Pinpoint the cell where the given text exists, returning its (x, y) midpoint coordinate. 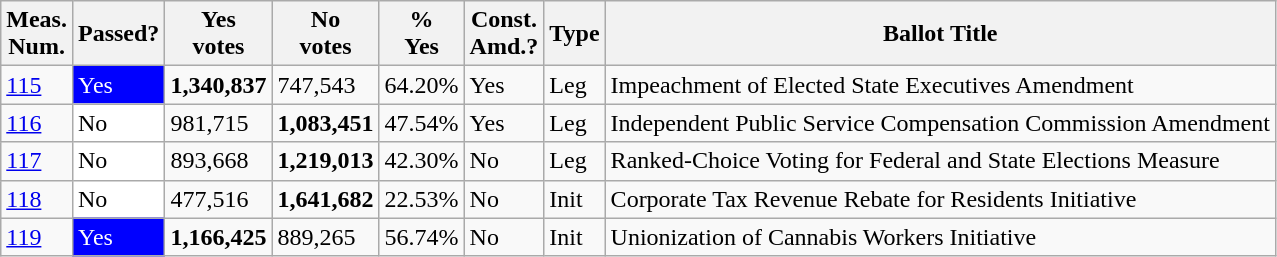
893,668 (218, 161)
Impeachment of Elected State Executives Amendment (940, 85)
Ranked-Choice Voting for Federal and State Elections Measure (940, 161)
981,715 (218, 123)
118 (37, 199)
115 (37, 85)
Independent Public Service Compensation Commission Amendment (940, 123)
Meas.Num. (37, 34)
42.30% (422, 161)
1,083,451 (326, 123)
889,265 (326, 237)
64.20% (422, 85)
1,166,425 (218, 237)
47.54% (422, 123)
22.53% (422, 199)
119 (37, 237)
Ballot Title (940, 34)
Passed? (118, 34)
1,340,837 (218, 85)
Corporate Tax Revenue Rebate for Residents Initiative (940, 199)
Type (574, 34)
1,641,682 (326, 199)
%Yes (422, 34)
117 (37, 161)
Unionization of Cannabis Workers Initiative (940, 237)
1,219,013 (326, 161)
Const.Amd.? (504, 34)
Novotes (326, 34)
Yesvotes (218, 34)
56.74% (422, 237)
477,516 (218, 199)
747,543 (326, 85)
116 (37, 123)
